Extract the (x, y) coordinate from the center of the cell holding the provided text.  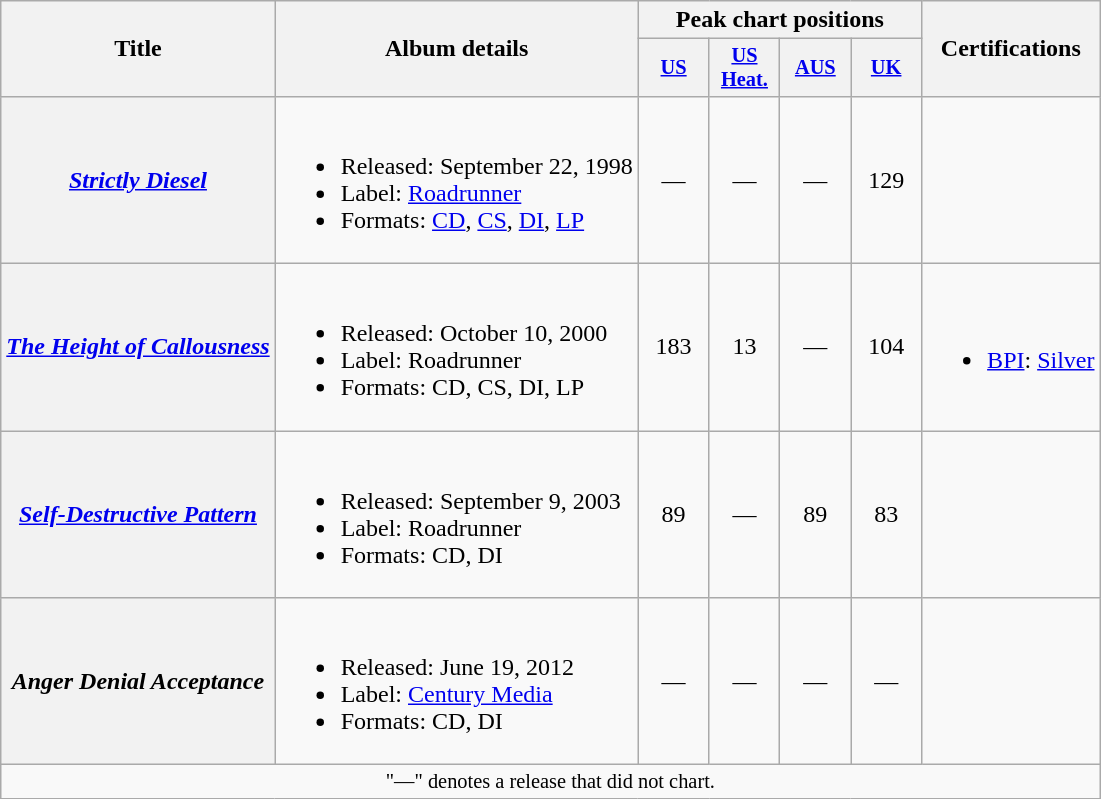
UK (886, 68)
Released: September 22, 1998Label: RoadrunnerFormats: CD, CS, DI, LP (456, 180)
183 (674, 348)
AUS (816, 68)
Certifications (1011, 49)
Released: October 10, 2000Label: RoadrunnerFormats: CD, CS, DI, LP (456, 348)
83 (886, 514)
US (674, 68)
104 (886, 348)
Self-Destructive Pattern (138, 514)
"—" denotes a release that did not chart. (550, 782)
Strictly Diesel (138, 180)
The Height of Callousness (138, 348)
Album details (456, 49)
Released: September 9, 2003Label: RoadrunnerFormats: CD, DI (456, 514)
USHeat. (744, 68)
129 (886, 180)
Peak chart positions (780, 20)
BPI: Silver (1011, 348)
Released: June 19, 2012Label: Century MediaFormats: CD, DI (456, 682)
Anger Denial Acceptance (138, 682)
13 (744, 348)
Title (138, 49)
